Detect which cell encompasses the target text, then output its (x, y) center coordinate. 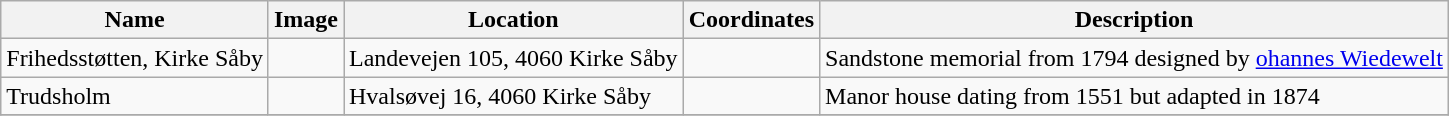
Landevejen 105, 4060 Kirke Såby (514, 58)
Sandstone memorial from 1794 designed by ohannes Wiedewelt (1134, 58)
Name (135, 20)
Image (306, 20)
Location (514, 20)
Trudsholm (135, 96)
Description (1134, 20)
Coordinates (751, 20)
Manor house dating from 1551 but adapted in 1874 (1134, 96)
Hvalsøvej 16, 4060 Kirke Såby (514, 96)
Frihedsstøtten, Kirke Såby (135, 58)
